Capture the cell that displays the provided text and extract its [x, y] central coordinate. 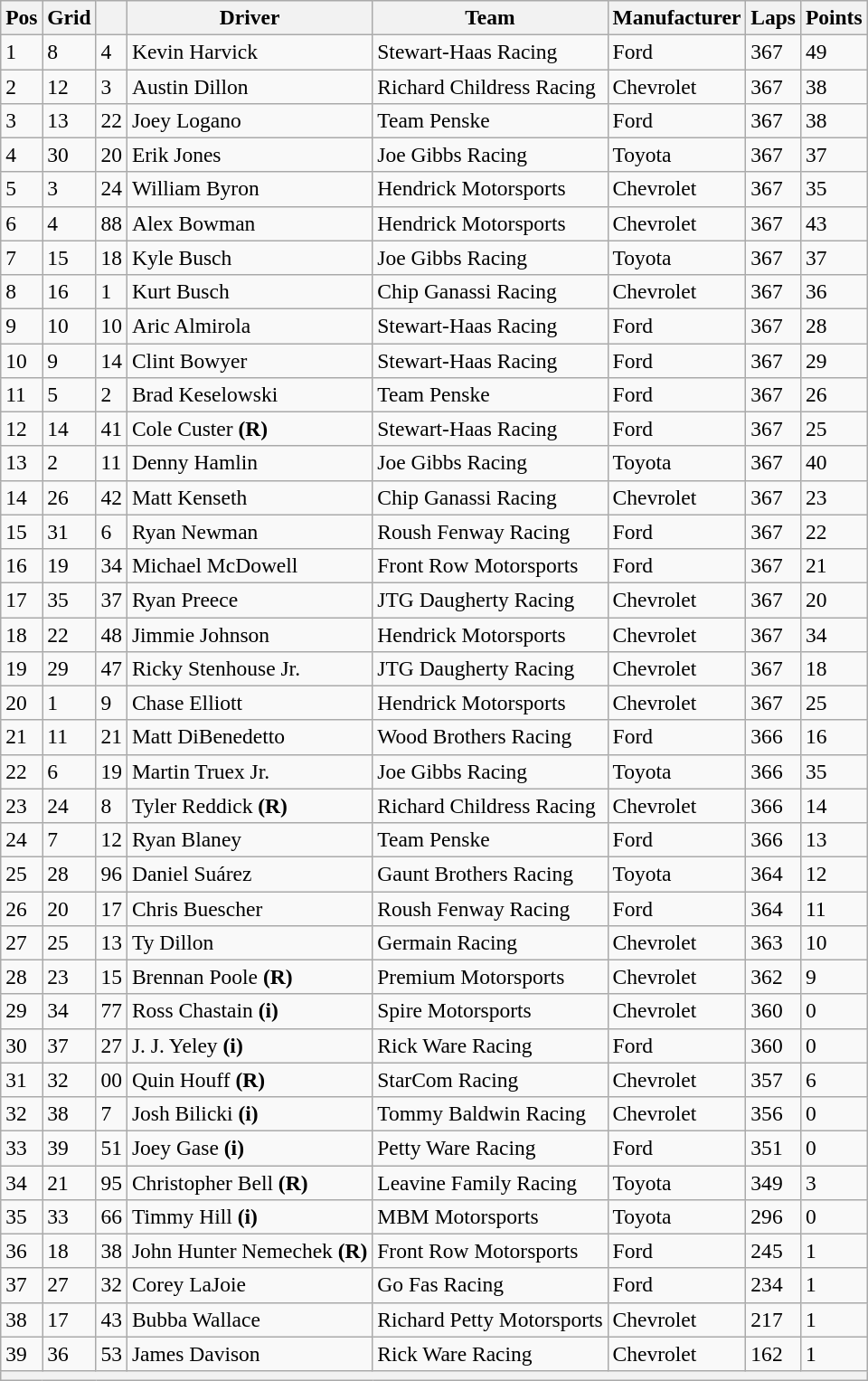
Quin Houff (R) [250, 1080]
162 [774, 1354]
Ryan Newman [250, 532]
John Hunter Nemechek (R) [250, 1251]
Joey Logano [250, 120]
357 [774, 1080]
Denny Hamlin [250, 463]
Chase Elliott [250, 703]
Tommy Baldwin Racing [490, 1113]
Daniel Suárez [250, 874]
96 [111, 874]
Kurt Busch [250, 291]
Michael McDowell [250, 565]
Kyle Busch [250, 258]
Clint Bowyer [250, 360]
95 [111, 1182]
Jimmie Johnson [250, 634]
234 [774, 1285]
Laps [774, 17]
Cole Custer (R) [250, 429]
Corey LaJoie [250, 1285]
Josh Bilicki (i) [250, 1113]
88 [111, 223]
Leavine Family Racing [490, 1182]
Ryan Blaney [250, 839]
Wood Brothers Racing [490, 737]
363 [774, 942]
Team [490, 17]
Timmy Hill (i) [250, 1216]
Go Fas Racing [490, 1285]
Ross Chastain (i) [250, 1011]
296 [774, 1216]
James Davison [250, 1354]
Aric Almirola [250, 326]
51 [111, 1148]
42 [111, 497]
Ryan Preece [250, 600]
77 [111, 1011]
49 [834, 52]
Richard Petty Motorsports [490, 1320]
66 [111, 1216]
Bubba Wallace [250, 1320]
Martin Truex Jr. [250, 771]
245 [774, 1251]
40 [834, 463]
J. J. Yeley (i) [250, 1045]
Tyler Reddick (R) [250, 806]
Austin Dillon [250, 86]
217 [774, 1320]
Matt Kenseth [250, 497]
Petty Ware Racing [490, 1148]
MBM Motorsports [490, 1216]
362 [774, 977]
Brad Keselowski [250, 394]
Pos [22, 17]
Manufacturer [676, 17]
Spire Motorsports [490, 1011]
Germain Racing [490, 942]
47 [111, 668]
48 [111, 634]
Chris Buescher [250, 908]
Driver [250, 17]
Ricky Stenhouse Jr. [250, 668]
Grid [69, 17]
Alex Bowman [250, 223]
356 [774, 1113]
Points [834, 17]
Joey Gase (i) [250, 1148]
StarCom Racing [490, 1080]
Ty Dillon [250, 942]
Kevin Harvick [250, 52]
Matt DiBenedetto [250, 737]
Premium Motorsports [490, 977]
349 [774, 1182]
Gaunt Brothers Racing [490, 874]
351 [774, 1148]
Brennan Poole (R) [250, 977]
41 [111, 429]
William Byron [250, 189]
53 [111, 1354]
Erik Jones [250, 155]
Christopher Bell (R) [250, 1182]
00 [111, 1080]
